From the cell containing the given text, extract its center point as (X, Y) coordinate. 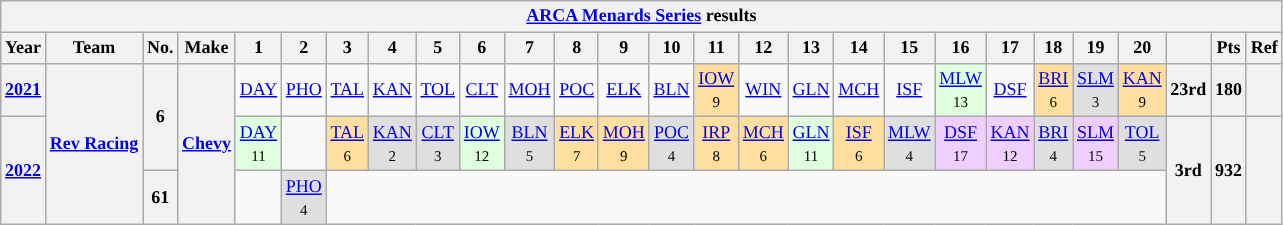
TOL (438, 90)
DAY11 (258, 144)
11 (716, 48)
5 (438, 48)
TAL (347, 90)
CLT (482, 90)
9 (624, 48)
BRI6 (1054, 90)
12 (764, 48)
MCH (859, 90)
DAY (258, 90)
20 (1142, 48)
IRP8 (716, 144)
7 (530, 48)
4 (392, 48)
Year (24, 48)
61 (160, 197)
KAN9 (1142, 90)
GLN11 (811, 144)
180 (1229, 90)
BRI4 (1054, 144)
2021 (24, 90)
10 (672, 48)
POC4 (672, 144)
SLM15 (1096, 144)
3rd (1188, 170)
KAN12 (1010, 144)
TOL5 (1142, 144)
MOH (530, 90)
ISF (910, 90)
MLW4 (910, 144)
Rev Racing (94, 144)
16 (960, 48)
WIN (764, 90)
Make (207, 48)
15 (910, 48)
Team (94, 48)
19 (1096, 48)
MCH6 (764, 144)
MLW13 (960, 90)
17 (1010, 48)
23rd (1188, 90)
1 (258, 48)
Pts (1229, 48)
DSF (1010, 90)
GLN (811, 90)
DSF17 (960, 144)
MOH9 (624, 144)
Chevy (207, 144)
13 (811, 48)
No. (160, 48)
KAN2 (392, 144)
ARCA Menards Series results (642, 16)
BLN (672, 90)
SLM3 (1096, 90)
PHO4 (304, 197)
ELK7 (577, 144)
POC (577, 90)
TAL6 (347, 144)
Ref (1264, 48)
CLT3 (438, 144)
2022 (24, 170)
14 (859, 48)
IOW12 (482, 144)
932 (1229, 170)
BLN5 (530, 144)
KAN (392, 90)
ELK (624, 90)
PHO (304, 90)
2 (304, 48)
18 (1054, 48)
8 (577, 48)
ISF6 (859, 144)
IOW9 (716, 90)
3 (347, 48)
